Return the (X, Y) coordinate for the center point of the cell that contains the specified text.  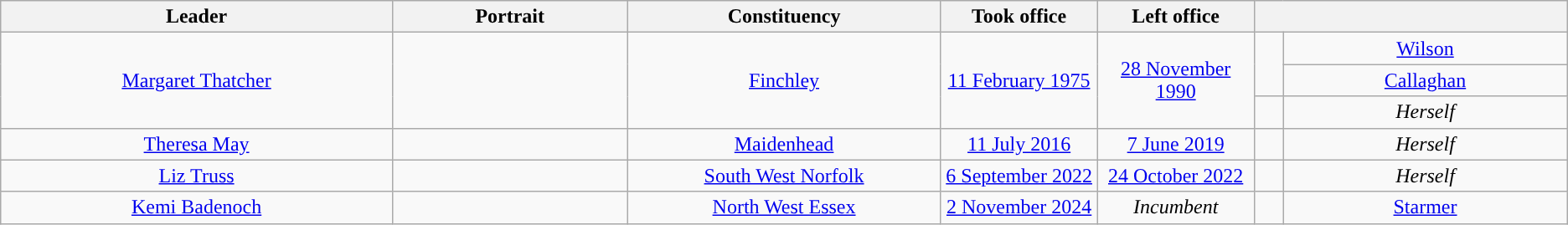
Liz Truss (197, 176)
2 November 2024 (1019, 207)
6 September 2022 (1019, 176)
Starmer (1426, 207)
11 February 1975 (1019, 80)
Kemi Badenoch (197, 207)
Constituency (784, 17)
South West Norfolk (784, 176)
Callaghan (1426, 80)
Left office (1176, 17)
28 November 1990 (1176, 80)
Leader (197, 17)
Finchley (784, 80)
7 June 2019 (1176, 144)
Margaret Thatcher (197, 80)
North West Essex (784, 207)
11 July 2016 (1019, 144)
24 October 2022 (1176, 176)
Maidenhead (784, 144)
Incumbent (1176, 207)
Wilson (1426, 49)
Theresa May (197, 144)
Portrait (509, 17)
Took office (1019, 17)
